Determine the (x, y) coordinate at the center of the cell enclosing the given text.  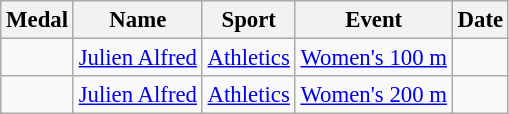
Women's 100 m (374, 58)
Medal (38, 20)
Women's 200 m (374, 95)
Date (480, 20)
Name (138, 20)
Sport (248, 20)
Event (374, 20)
